Return the [x, y] coordinate for the center point of the cell that contains the specified text.  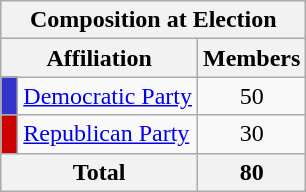
Composition at Election [154, 20]
Total [100, 172]
Democratic Party [108, 96]
Affiliation [100, 58]
Republican Party [108, 134]
Members [251, 58]
80 [251, 172]
30 [251, 134]
50 [251, 96]
